Locate the cell with the specified text and output its (X, Y) center coordinate. 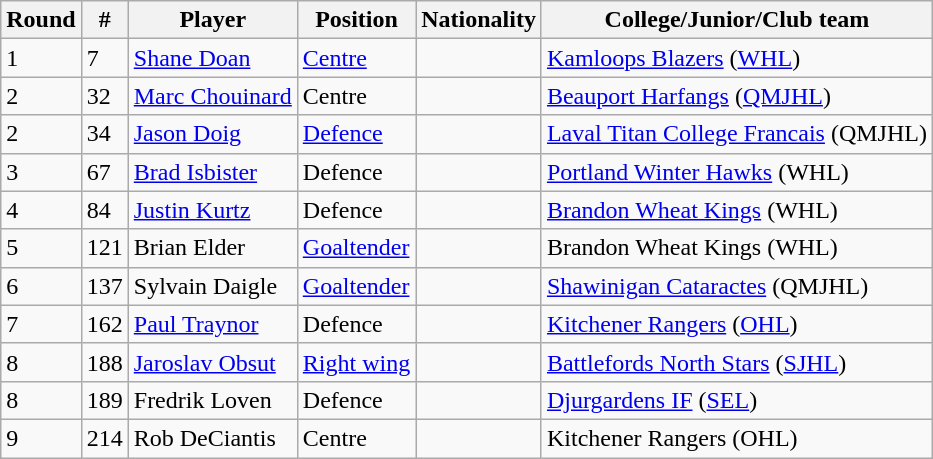
Portland Winter Hawks (WHL) (736, 172)
32 (104, 96)
214 (104, 438)
Nationality (479, 20)
Battlefords North Stars (SJHL) (736, 362)
Shawinigan Cataractes (QMJHL) (736, 286)
6 (41, 286)
Player (212, 20)
Djurgardens IF (SEL) (736, 400)
Shane Doan (212, 58)
67 (104, 172)
Right wing (356, 362)
Beauport Harfangs (QMJHL) (736, 96)
84 (104, 210)
121 (104, 248)
1 (41, 58)
Justin Kurtz (212, 210)
Paul Traynor (212, 324)
Rob DeCiantis (212, 438)
Kamloops Blazers (WHL) (736, 58)
Laval Titan College Francais (QMJHL) (736, 134)
34 (104, 134)
Fredrik Loven (212, 400)
3 (41, 172)
5 (41, 248)
Sylvain Daigle (212, 286)
College/Junior/Club team (736, 20)
Brian Elder (212, 248)
189 (104, 400)
Marc Chouinard (212, 96)
4 (41, 210)
137 (104, 286)
Jason Doig (212, 134)
9 (41, 438)
# (104, 20)
Brad Isbister (212, 172)
Round (41, 20)
Jaroslav Obsut (212, 362)
162 (104, 324)
188 (104, 362)
Position (356, 20)
